Capture the cell that displays the provided text and extract its (X, Y) central coordinate. 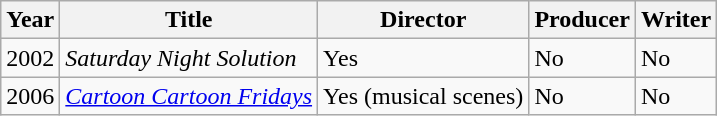
Cartoon Cartoon Fridays (189, 96)
Director (424, 20)
Saturday Night Solution (189, 58)
Year (30, 20)
Title (189, 20)
Yes (424, 58)
Yes (musical scenes) (424, 96)
2002 (30, 58)
Producer (582, 20)
2006 (30, 96)
Writer (676, 20)
